Determine the (x, y) coordinate at the center of the cell enclosing the given text.  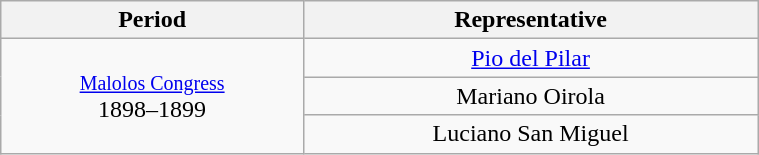
Representative (530, 20)
Luciano San Miguel (530, 134)
Mariano Oirola (530, 96)
Period (152, 20)
Malolos Congress1898–1899 (152, 96)
Pio del Pilar (530, 58)
